Output the (X, Y) coordinate of the center of the cell containing the given text.  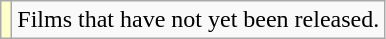
Films that have not yet been released. (198, 20)
